Output the [x, y] coordinate of the center of the cell containing the given text.  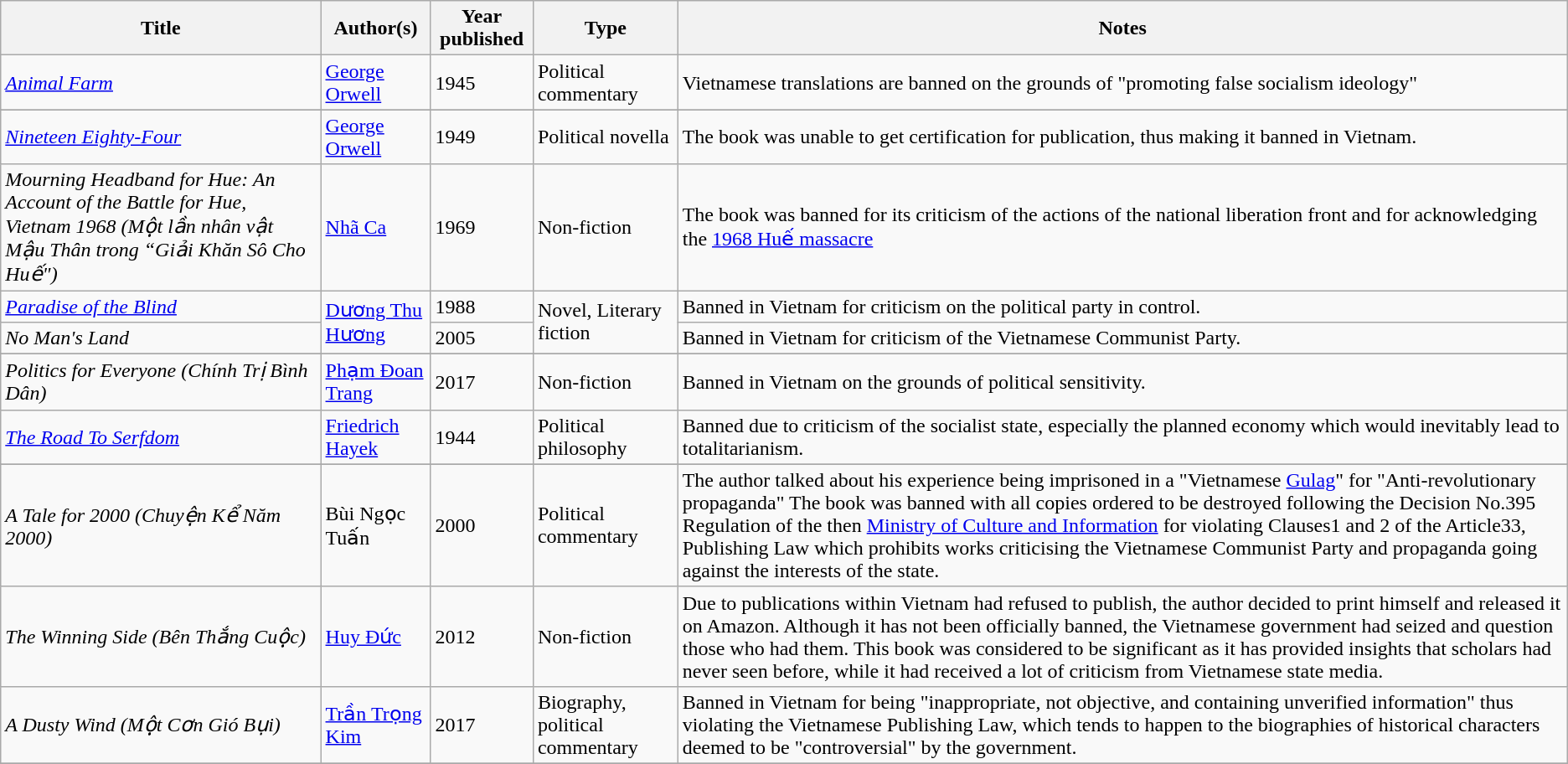
Phạm Đoan Trang [375, 382]
Banned in Vietnam for criticism of the Vietnamese Communist Party. [1122, 338]
Animal Farm [161, 82]
Nineteen Eighty-Four [161, 137]
1949 [482, 137]
Biography, political commentary [605, 725]
A Tale for 2000 (Chuyện Kể Năm 2000) [161, 525]
1945 [482, 82]
Political novella [605, 137]
1988 [482, 306]
Politics for Everyone (Chính Trị Bình Dân) [161, 382]
Huy Đức [375, 637]
Type [605, 28]
Banned due to criticism of the socialist state, especially the planned economy which would inevitably lead to totalitarianism. [1122, 437]
Mourning Headband for Hue: An Account of the Battle for Hue, Vietnam 1968 (Một lần nhân vật Mậu Thân trong “Giải Khăn Sô Cho Huế") [161, 228]
Trần Trọng Kim [375, 725]
Banned in Vietnam for criticism on the political party in control. [1122, 306]
The book was banned for its criticism of the actions of the national liberation front and for acknowledging the 1968 Huế massacre [1122, 228]
1944 [482, 437]
Vietnamese translations are banned on the grounds of "promoting false socialism ideology" [1122, 82]
1969 [482, 228]
Banned in Vietnam on the grounds of political sensitivity. [1122, 382]
A Dusty Wind (Một Cơn Gió Bụi) [161, 725]
2012 [482, 637]
The Winning Side (Bên Thắng Cuộc) [161, 637]
The book was unable to get certification for publication, thus making it banned in Vietnam. [1122, 137]
2005 [482, 338]
Dương Thu Hương [375, 322]
Title [161, 28]
Novel, Literary fiction [605, 322]
Bùi Ngọc Tuấn [375, 525]
The Road To Serfdom [161, 437]
Year published [482, 28]
No Man's Land [161, 338]
Notes [1122, 28]
Author(s) [375, 28]
Political philosophy [605, 437]
Nhã Ca [375, 228]
Paradise of the Blind [161, 306]
Friedrich Hayek [375, 437]
2000 [482, 525]
